Search for the cell housing the specified text and yield its [X, Y] center coordinate. 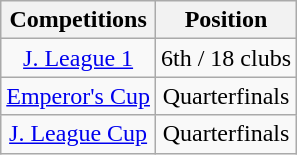
J. League Cup [78, 134]
Emperor's Cup [78, 96]
Competitions [78, 20]
J. League 1 [78, 58]
Position [226, 20]
6th / 18 clubs [226, 58]
